For the text-containing cell, return its midpoint in (x, y) coordinate format. 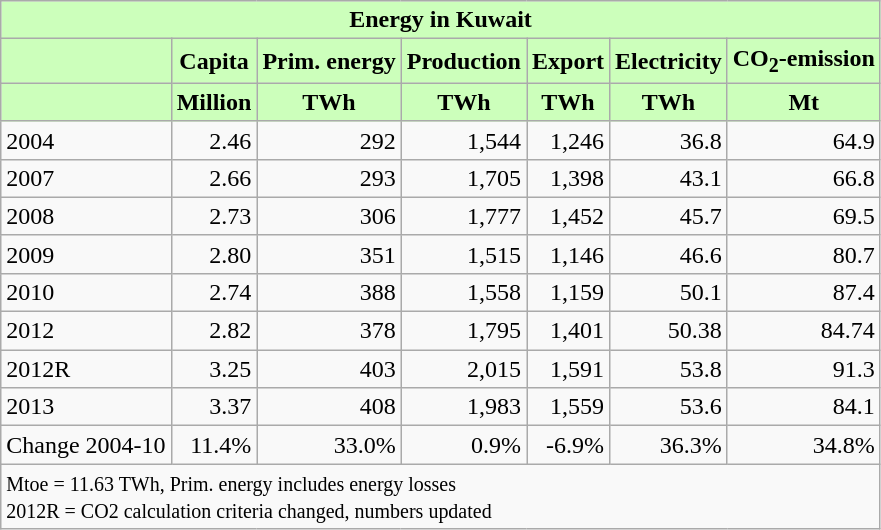
2004 (86, 140)
2010 (86, 292)
292 (329, 140)
36.8 (669, 140)
CO2-emission (804, 61)
2007 (86, 178)
1,159 (568, 292)
408 (329, 407)
11.4% (214, 445)
1,795 (464, 331)
1,591 (568, 369)
1,515 (464, 254)
43.1 (669, 178)
2012R (86, 369)
1,559 (568, 407)
Prim. energy (329, 61)
1,544 (464, 140)
351 (329, 254)
Production (464, 61)
293 (329, 178)
1,777 (464, 216)
64.9 (804, 140)
80.7 (804, 254)
87.4 (804, 292)
403 (329, 369)
2013 (86, 407)
306 (329, 216)
3.37 (214, 407)
1,705 (464, 178)
1,146 (568, 254)
46.6 (669, 254)
91.3 (804, 369)
2.74 (214, 292)
0.9% (464, 445)
2008 (86, 216)
34.8% (804, 445)
3.25 (214, 369)
Change 2004-10 (86, 445)
84.74 (804, 331)
-6.9% (568, 445)
1,983 (464, 407)
1,558 (464, 292)
53.8 (669, 369)
Electricity (669, 61)
Million (214, 102)
Export (568, 61)
388 (329, 292)
2.46 (214, 140)
2012 (86, 331)
1,398 (568, 178)
378 (329, 331)
Capita (214, 61)
53.6 (669, 407)
2.82 (214, 331)
1,452 (568, 216)
66.8 (804, 178)
2,015 (464, 369)
1,246 (568, 140)
1,401 (568, 331)
2.73 (214, 216)
Energy in Kuwait (441, 20)
2.80 (214, 254)
84.1 (804, 407)
33.0% (329, 445)
45.7 (669, 216)
2.66 (214, 178)
69.5 (804, 216)
Mtoe = 11.63 TWh, Prim. energy includes energy losses2012R = CO2 calculation criteria changed, numbers updated (441, 496)
2009 (86, 254)
Mt (804, 102)
36.3% (669, 445)
50.38 (669, 331)
50.1 (669, 292)
